Detect which cell encompasses the target text, then output its (X, Y) center coordinate. 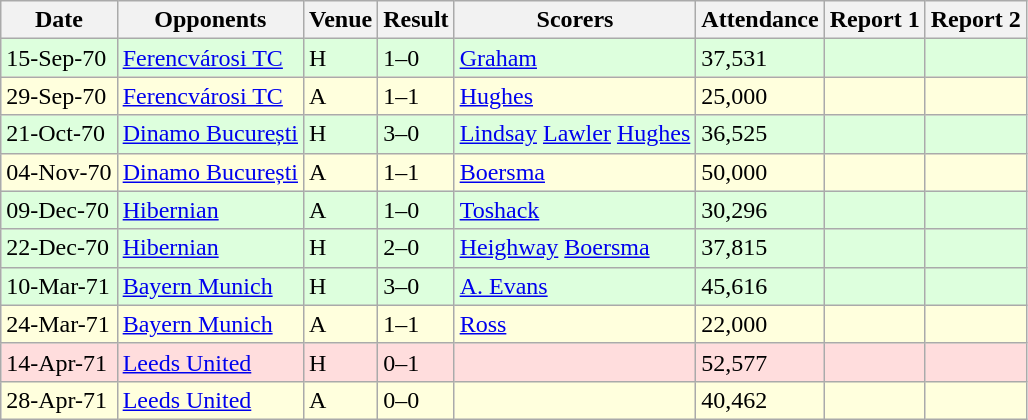
0–1 (416, 362)
A. Evans (575, 286)
28-Apr-71 (59, 400)
Report 1 (874, 20)
50,000 (760, 172)
Hughes (575, 96)
Date (59, 20)
40,462 (760, 400)
Graham (575, 58)
22,000 (760, 324)
37,531 (760, 58)
25,000 (760, 96)
0–0 (416, 400)
22-Dec-70 (59, 248)
2–0 (416, 248)
09-Dec-70 (59, 210)
Opponents (210, 20)
Report 2 (976, 20)
Scorers (575, 20)
04-Nov-70 (59, 172)
10-Mar-71 (59, 286)
15-Sep-70 (59, 58)
Result (416, 20)
Toshack (575, 210)
24-Mar-71 (59, 324)
52,577 (760, 362)
Lindsay Lawler Hughes (575, 134)
37,815 (760, 248)
36,525 (760, 134)
45,616 (760, 286)
Ross (575, 324)
Boersma (575, 172)
14-Apr-71 (59, 362)
Heighway Boersma (575, 248)
29-Sep-70 (59, 96)
30,296 (760, 210)
Attendance (760, 20)
21-Oct-70 (59, 134)
Venue (341, 20)
